From the cell containing the given text, extract its center point as [x, y] coordinate. 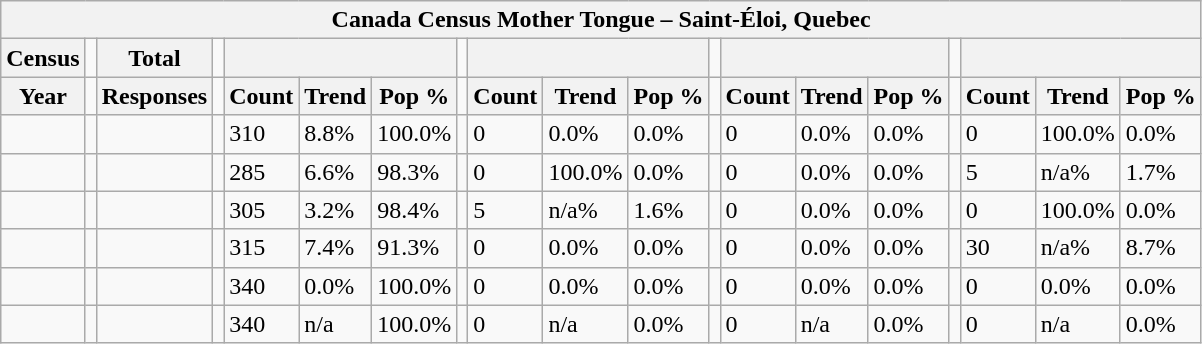
30 [998, 248]
8.7% [1160, 248]
1.6% [668, 210]
3.2% [336, 210]
6.6% [336, 172]
Year [43, 96]
91.3% [414, 248]
98.4% [414, 210]
1.7% [1160, 172]
8.8% [336, 134]
Total [154, 58]
305 [262, 210]
7.4% [336, 248]
Responses [154, 96]
98.3% [414, 172]
310 [262, 134]
315 [262, 248]
Canada Census Mother Tongue – Saint-Éloi, Quebec [602, 20]
285 [262, 172]
Census [43, 58]
